Provide the (X, Y) coordinate of the cell's center where the given text is located.  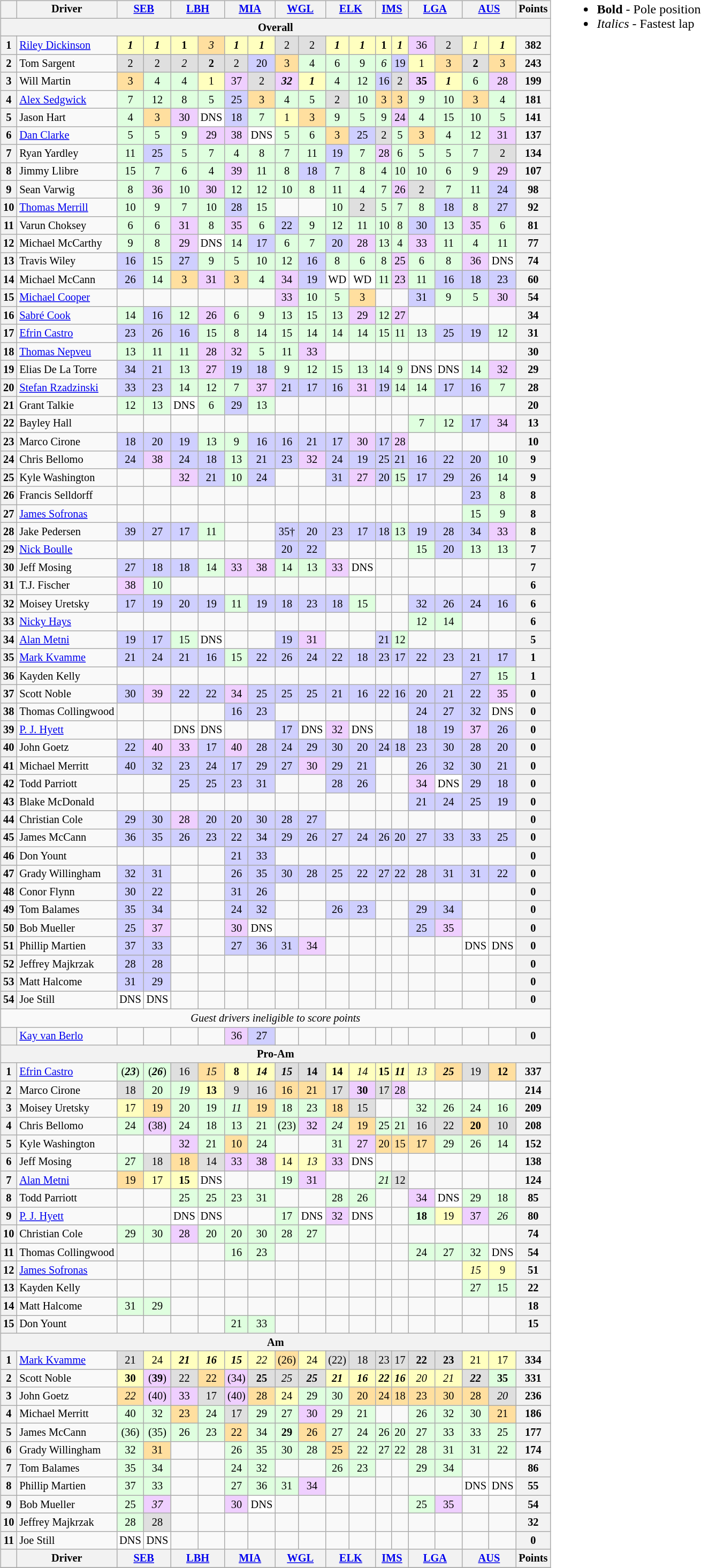
Francis Selldorff (66, 496)
50 (9, 928)
Bayley Hall (66, 424)
(39) (157, 1379)
107 (533, 172)
53 (9, 982)
Thomas Merrill (66, 208)
41 (9, 766)
174 (533, 1450)
42 (9, 784)
Jake Pedersen (66, 532)
52 (9, 964)
49 (9, 910)
Alex Sedgwick (66, 100)
208 (533, 1126)
Varun Choksey (66, 226)
45 (9, 838)
Overall (275, 27)
334 (533, 1360)
81 (533, 226)
86 (533, 1468)
Stefan Rzadzinski (66, 387)
337 (533, 1072)
Thomas Nepveu (66, 352)
Travis Wiley (66, 262)
134 (533, 154)
236 (533, 1396)
181 (533, 100)
47 (9, 874)
(34) (237, 1379)
138 (533, 1162)
Jason Hart (66, 118)
46 (9, 856)
48 (9, 892)
85 (533, 1198)
214 (533, 1090)
(36) (130, 1432)
80 (533, 1216)
43 (9, 802)
Pro-Am (275, 1054)
Am (275, 1342)
Riley Dickinson (66, 45)
Blake McDonald (66, 802)
243 (533, 64)
331 (533, 1379)
Dan Clarke (66, 135)
(38) (157, 1126)
382 (533, 45)
209 (533, 1108)
124 (533, 1180)
Nick Boulle (66, 550)
Michael McCann (66, 279)
Nicky Hays (66, 622)
152 (533, 1144)
Michael McCarthy (66, 243)
Will Martin (66, 81)
Tom Sargent (66, 64)
44 (9, 820)
Sabré Cook (66, 316)
Ryan Yardley (66, 154)
199 (533, 81)
55 (533, 1486)
92 (533, 208)
Sean Varwig (66, 189)
Grant Talkie (66, 406)
Guest drivers ineligible to score points (275, 1018)
(22) (337, 1360)
35† (287, 532)
137 (533, 135)
141 (533, 118)
177 (533, 1432)
Conor Flynn (66, 892)
186 (533, 1414)
Elias De La Torre (66, 370)
98 (533, 189)
77 (533, 243)
(35) (157, 1432)
Kay van Berlo (66, 1036)
T.J. Fischer (66, 586)
Michael Cooper (66, 298)
Jimmy Llibre (66, 172)
60 (533, 279)
